Locate the cell with the specified text and output its (X, Y) center coordinate. 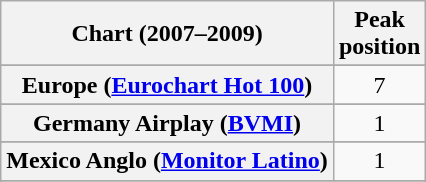
Mexico Anglo (Monitor Latino) (168, 161)
Germany Airplay (BVMI) (168, 123)
7 (379, 85)
Peakposition (379, 34)
Chart (2007–2009) (168, 34)
Europe (Eurochart Hot 100) (168, 85)
